Extract the (X, Y) coordinate from the center of the cell holding the provided text.  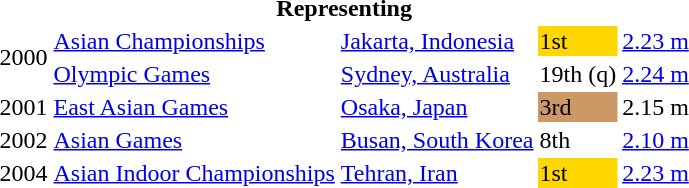
Asian Indoor Championships (194, 173)
Tehran, Iran (437, 173)
Olympic Games (194, 74)
Osaka, Japan (437, 107)
Sydney, Australia (437, 74)
19th (q) (578, 74)
3rd (578, 107)
East Asian Games (194, 107)
Asian Games (194, 140)
Asian Championships (194, 41)
8th (578, 140)
Jakarta, Indonesia (437, 41)
Busan, South Korea (437, 140)
